Locate the cell with the specified text and output its [X, Y] center coordinate. 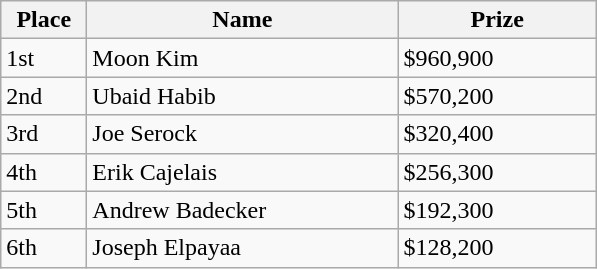
Name [242, 20]
3rd [44, 134]
Erik Cajelais [242, 172]
$320,400 [498, 134]
Joseph Elpayaa [242, 248]
$570,200 [498, 96]
Moon Kim [242, 58]
$128,200 [498, 248]
4th [44, 172]
5th [44, 210]
$192,300 [498, 210]
1st [44, 58]
Prize [498, 20]
6th [44, 248]
Place [44, 20]
$960,900 [498, 58]
Andrew Badecker [242, 210]
$256,300 [498, 172]
2nd [44, 96]
Joe Serock [242, 134]
Ubaid Habib [242, 96]
